Determine the [x, y] coordinate at the center of the cell enclosing the given text.  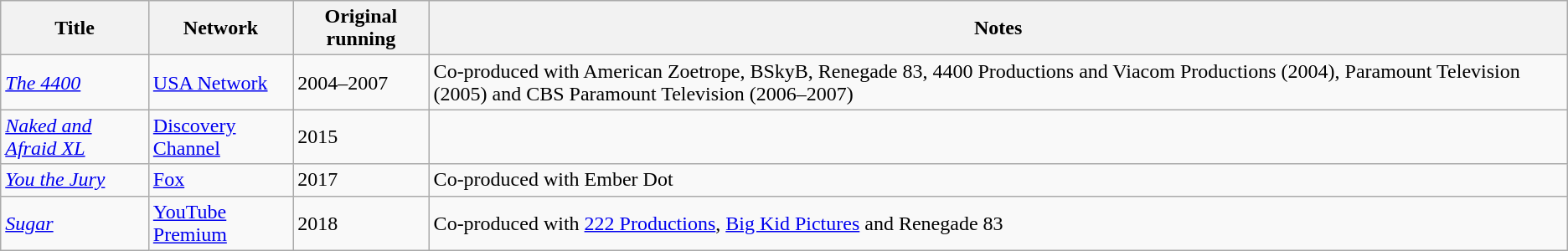
Sugar [75, 223]
The 4400 [75, 82]
2004–2007 [361, 82]
Network [220, 28]
Notes [998, 28]
Fox [220, 180]
2018 [361, 223]
USA Network [220, 82]
Naked and Afraid XL [75, 137]
2015 [361, 137]
2017 [361, 180]
Discovery Channel [220, 137]
You the Jury [75, 180]
Original running [361, 28]
Title [75, 28]
YouTube Premium [220, 223]
Co-produced with Ember Dot [998, 180]
Co-produced with 222 Productions, Big Kid Pictures and Renegade 83 [998, 223]
